Return (x, y) of the center of cell containing provided text 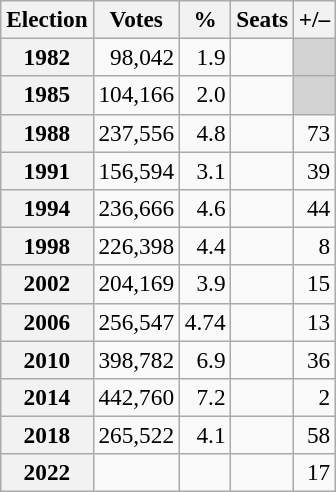
98,042 (136, 57)
8 (314, 246)
226,398 (136, 246)
39 (314, 170)
13 (314, 322)
2006 (47, 322)
73 (314, 133)
58 (314, 435)
36 (314, 359)
104,166 (136, 95)
398,782 (136, 359)
4.1 (205, 435)
156,594 (136, 170)
256,547 (136, 322)
1991 (47, 170)
7.2 (205, 397)
Election (47, 19)
6.9 (205, 359)
Seats (262, 19)
1998 (47, 246)
44 (314, 208)
4.4 (205, 246)
442,760 (136, 397)
2022 (47, 473)
2018 (47, 435)
15 (314, 284)
2002 (47, 284)
4.6 (205, 208)
1985 (47, 95)
1.9 (205, 57)
3.1 (205, 170)
% (205, 19)
1988 (47, 133)
236,666 (136, 208)
Votes (136, 19)
2.0 (205, 95)
265,522 (136, 435)
3.9 (205, 284)
2014 (47, 397)
4.8 (205, 133)
4.74 (205, 322)
204,169 (136, 284)
1994 (47, 208)
237,556 (136, 133)
+/– (314, 19)
2010 (47, 359)
17 (314, 473)
1982 (47, 57)
2 (314, 397)
